Pinpoint the cell where the given text exists, returning its [X, Y] midpoint coordinate. 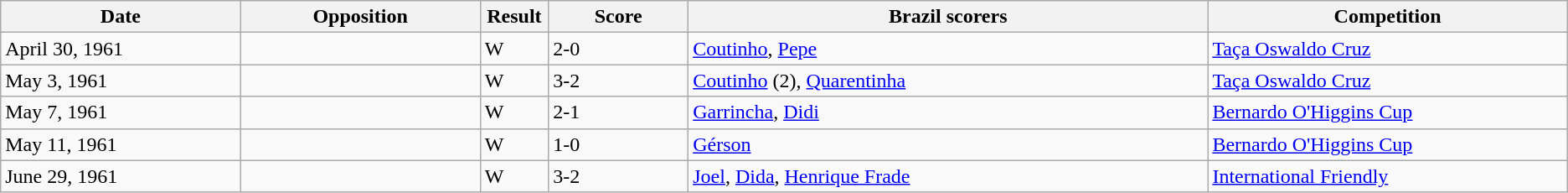
Brazil scorers [948, 17]
Gérson [948, 144]
April 30, 1961 [121, 49]
International Friendly [1387, 176]
Date [121, 17]
1-0 [618, 144]
2-0 [618, 49]
Joel, Dida, Henrique Frade [948, 176]
May 3, 1961 [121, 81]
June 29, 1961 [121, 176]
May 7, 1961 [121, 112]
May 11, 1961 [121, 144]
2-1 [618, 112]
Garrincha, Didi [948, 112]
Coutinho (2), Quarentinha [948, 81]
Competition [1387, 17]
Coutinho, Pepe [948, 49]
Result [514, 17]
Opposition [360, 17]
Score [618, 17]
